Determine the (x, y) coordinate at the center of the cell enclosing the given text.  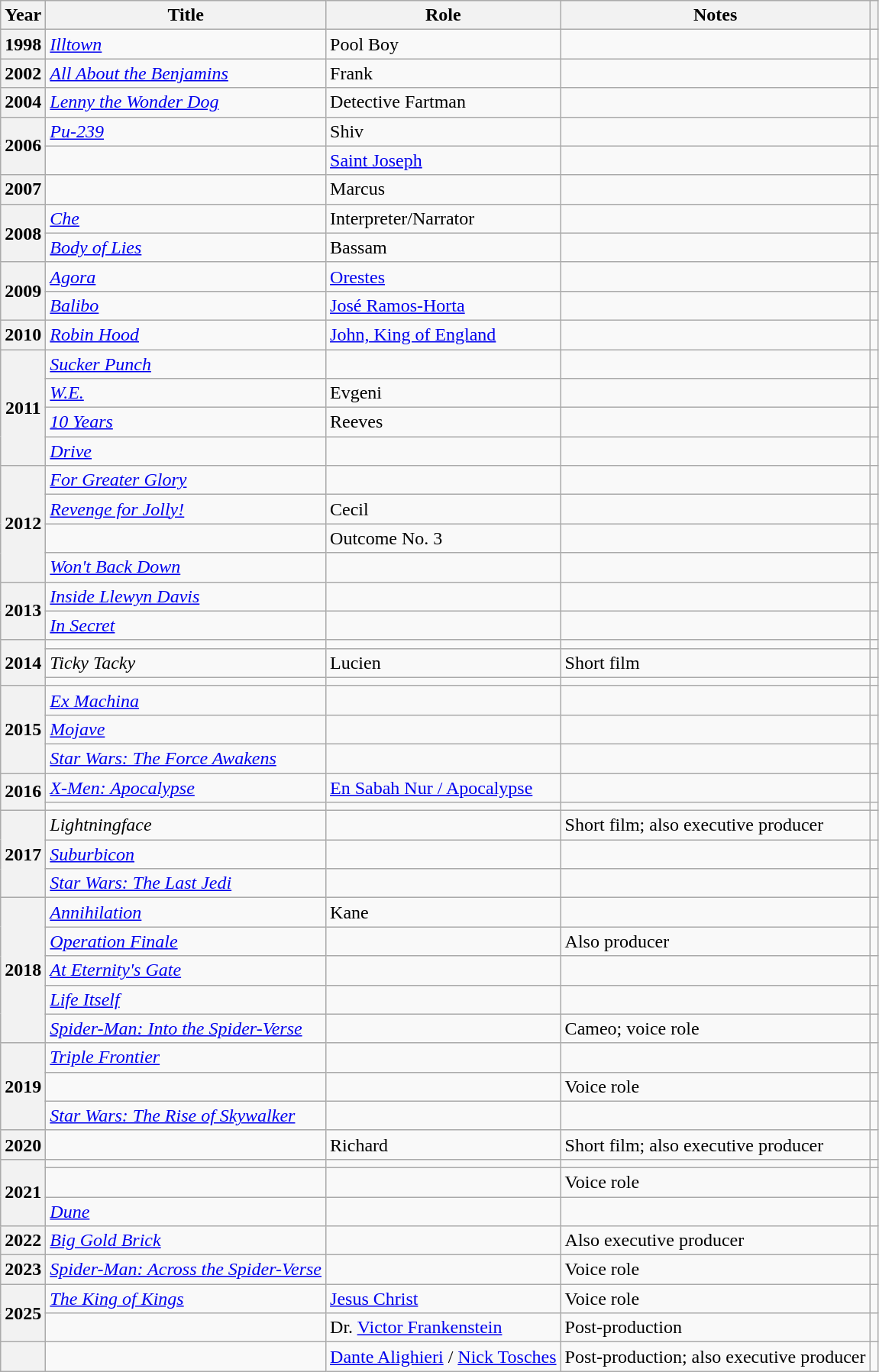
Dante Alighieri / Nick Tosches (444, 1357)
Pu-239 (186, 131)
Pool Boy (444, 44)
Jesus Christ (444, 1299)
Reeves (444, 422)
2007 (23, 189)
Spider-Man: Across the Spider-Verse (186, 1270)
Revenge for Jolly! (186, 509)
2019 (23, 1086)
For Greater Glory (186, 480)
Triple Frontier (186, 1057)
Drive (186, 451)
Ticky Tacky (186, 663)
Sucker Punch (186, 364)
Short film (715, 663)
Frank (444, 73)
2018 (23, 970)
2021 (23, 1193)
Shiv (444, 131)
W.E. (186, 393)
In Secret (186, 625)
Big Gold Brick (186, 1241)
10 Years (186, 422)
Also producer (715, 941)
Richard (444, 1144)
Orestes (444, 276)
En Sabah Nur / Apocalypse (444, 787)
Life Itself (186, 999)
2022 (23, 1241)
Suburbicon (186, 854)
Cameo; voice role (715, 1028)
Inside Llewyn Davis (186, 596)
The King of Kings (186, 1299)
Annihilation (186, 912)
Saint Joseph (444, 160)
John, King of England (444, 334)
2014 (23, 663)
2009 (23, 291)
2015 (23, 729)
Spider-Man: Into the Spider-Verse (186, 1028)
Robin Hood (186, 334)
2017 (23, 854)
Ex Machina (186, 700)
Body of Lies (186, 247)
Dr. Victor Frankenstein (444, 1328)
Year (23, 15)
Marcus (444, 189)
Star Wars: The Force Awakens (186, 758)
Won't Back Down (186, 567)
2025 (23, 1313)
Balibo (186, 305)
Dune (186, 1212)
At Eternity's Gate (186, 970)
Post-production; also executive producer (715, 1357)
Kane (444, 912)
X-Men: Apocalypse (186, 787)
Also executive producer (715, 1241)
Che (186, 218)
2023 (23, 1270)
Role (444, 15)
Outcome No. 3 (444, 538)
2012 (23, 524)
Illtown (186, 44)
2016 (23, 791)
Star Wars: The Last Jedi (186, 883)
2020 (23, 1144)
Mojave (186, 729)
Cecil (444, 509)
2013 (23, 611)
Lightningface (186, 825)
Operation Finale (186, 941)
All About the Benjamins (186, 73)
2010 (23, 334)
Bassam (444, 247)
Interpreter/Narrator (444, 218)
Evgeni (444, 393)
2006 (23, 146)
Star Wars: The Rise of Skywalker (186, 1115)
Notes (715, 15)
José Ramos-Horta (444, 305)
Lucien (444, 663)
1998 (23, 44)
2004 (23, 102)
2008 (23, 233)
Post-production (715, 1328)
Detective Fartman (444, 102)
2002 (23, 73)
Title (186, 15)
Lenny the Wonder Dog (186, 102)
Agora (186, 276)
2011 (23, 408)
